Provide the (X, Y) coordinate of the cell's center where the given text is located.  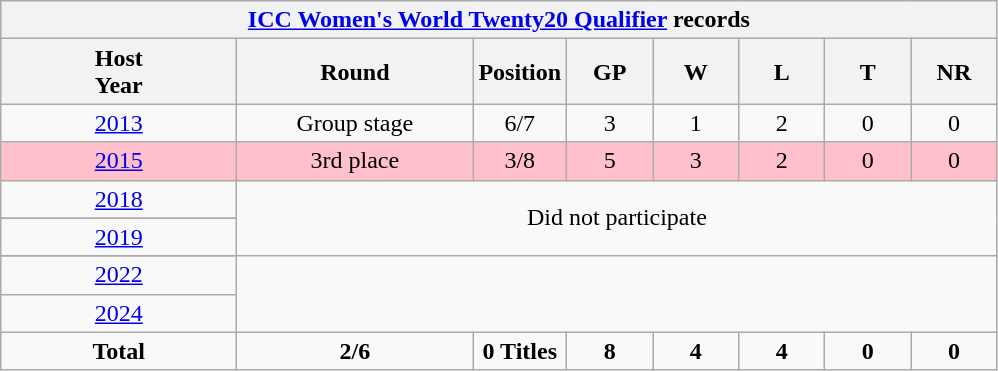
Position (520, 72)
L (782, 72)
3rd place (355, 161)
T (868, 72)
Did not participate (617, 218)
3/8 (520, 161)
2024 (119, 313)
ICC Women's World Twenty20 Qualifier records (499, 20)
W (696, 72)
1 (696, 123)
Total (119, 351)
Round (355, 72)
2019 (119, 237)
5 (610, 161)
2018 (119, 199)
8 (610, 351)
NR (954, 72)
0 Titles (520, 351)
GP (610, 72)
2022 (119, 275)
HostYear (119, 72)
2/6 (355, 351)
2013 (119, 123)
2015 (119, 161)
6/7 (520, 123)
Group stage (355, 123)
